From the cell containing the given text, extract its center point as [X, Y] coordinate. 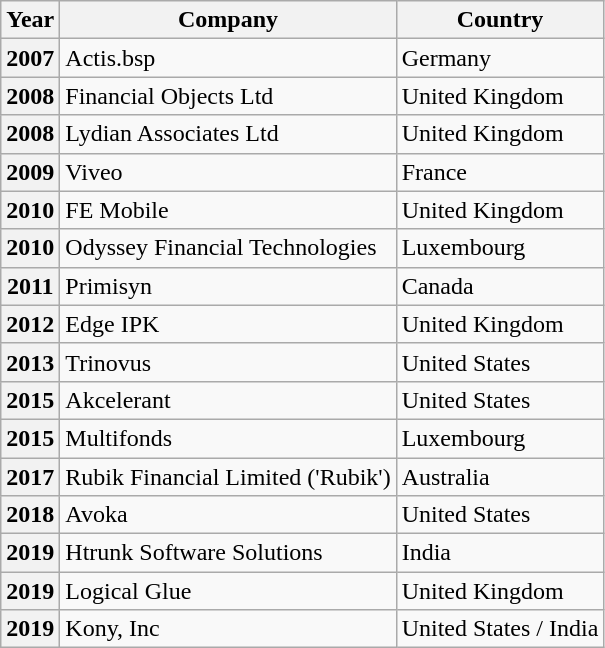
Canada [500, 286]
Avoka [228, 515]
2007 [30, 58]
Logical Glue [228, 591]
Year [30, 20]
2011 [30, 286]
Htrunk Software Solutions [228, 553]
Kony, Inc [228, 629]
United States / India [500, 629]
2018 [30, 515]
Rubik Financial Limited ('Rubik') [228, 477]
India [500, 553]
Germany [500, 58]
Akcelerant [228, 400]
Trinovus [228, 362]
Lydian Associates Ltd [228, 134]
Country [500, 20]
Primisyn [228, 286]
France [500, 172]
Australia [500, 477]
Multifonds [228, 438]
Actis.bsp [228, 58]
Financial Objects Ltd [228, 96]
2012 [30, 324]
2013 [30, 362]
2009 [30, 172]
FE Mobile [228, 210]
Viveo [228, 172]
Odyssey Financial Technologies [228, 248]
2017 [30, 477]
Company [228, 20]
Edge IPK [228, 324]
